Detect which cell encompasses the target text, then output its (x, y) center coordinate. 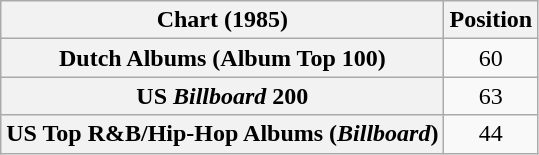
Position (491, 20)
Chart (1985) (222, 20)
44 (491, 134)
Dutch Albums (Album Top 100) (222, 58)
US Billboard 200 (222, 96)
US Top R&B/Hip-Hop Albums (Billboard) (222, 134)
63 (491, 96)
60 (491, 58)
